Find where the given text appears and provide that cell's center as (X, Y) coordinate. 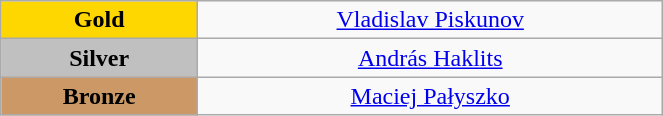
Silver (100, 58)
Gold (100, 20)
Maciej Pałyszko (430, 96)
András Haklits (430, 58)
Bronze (100, 96)
Vladislav Piskunov (430, 20)
